Determine the (x, y) coordinate at the center of the cell enclosing the given text.  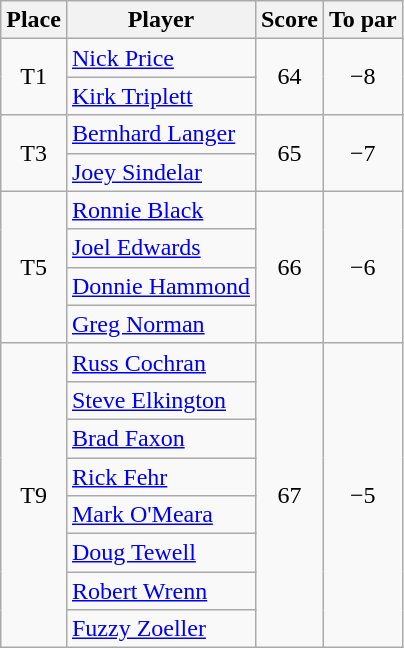
Russ Cochran (160, 362)
67 (289, 495)
64 (289, 77)
Greg Norman (160, 324)
Brad Faxon (160, 438)
Score (289, 20)
Kirk Triplett (160, 96)
Place (34, 20)
Rick Fehr (160, 477)
T9 (34, 495)
Robert Wrenn (160, 591)
65 (289, 153)
−7 (362, 153)
Bernhard Langer (160, 134)
Ronnie Black (160, 210)
Joey Sindelar (160, 172)
Mark O'Meara (160, 515)
−6 (362, 267)
Nick Price (160, 58)
66 (289, 267)
−5 (362, 495)
Doug Tewell (160, 553)
Steve Elkington (160, 400)
T3 (34, 153)
Joel Edwards (160, 248)
Donnie Hammond (160, 286)
To par (362, 20)
Player (160, 20)
T1 (34, 77)
T5 (34, 267)
Fuzzy Zoeller (160, 629)
−8 (362, 77)
